Scan for the cell matching the given text and deliver its (x, y) coordinate at center. 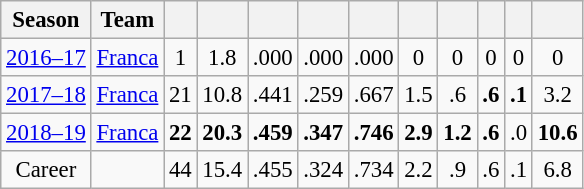
2018–19 (46, 133)
Team (128, 20)
.734 (373, 170)
1.2 (458, 133)
2.9 (418, 133)
1.8 (222, 58)
22 (180, 133)
Season (46, 20)
.441 (273, 95)
.324 (323, 170)
.9 (458, 170)
6.8 (557, 170)
1 (180, 58)
44 (180, 170)
Career (46, 170)
.259 (323, 95)
.347 (323, 133)
10.8 (222, 95)
.455 (273, 170)
2017–18 (46, 95)
21 (180, 95)
20.3 (222, 133)
.746 (373, 133)
.667 (373, 95)
10.6 (557, 133)
15.4 (222, 170)
.0 (519, 133)
3.2 (557, 95)
2016–17 (46, 58)
.459 (273, 133)
1.5 (418, 95)
2.2 (418, 170)
